For the text-containing cell, return its midpoint in [X, Y] coordinate format. 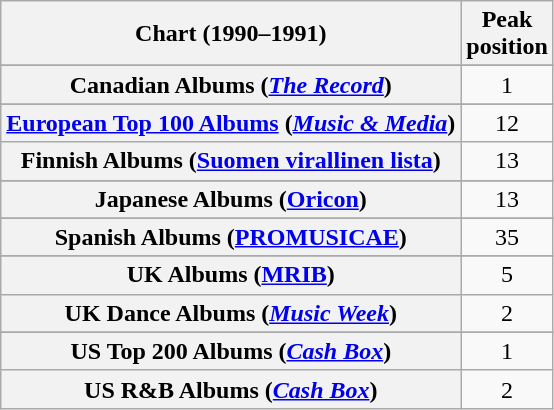
35 [507, 237]
UK Dance Albums (Music Week) [231, 313]
Canadian Albums (The Record) [231, 85]
US Top 200 Albums (Cash Box) [231, 351]
European Top 100 Albums (Music & Media) [231, 123]
5 [507, 275]
12 [507, 123]
Finnish Albums (Suomen virallinen lista) [231, 161]
Japanese Albums (Oricon) [231, 199]
Peakposition [507, 34]
US R&B Albums (Cash Box) [231, 389]
UK Albums (MRIB) [231, 275]
Chart (1990–1991) [231, 34]
Spanish Albums (PROMUSICAE) [231, 237]
